Locate the cell with the specified text and output its (x, y) center coordinate. 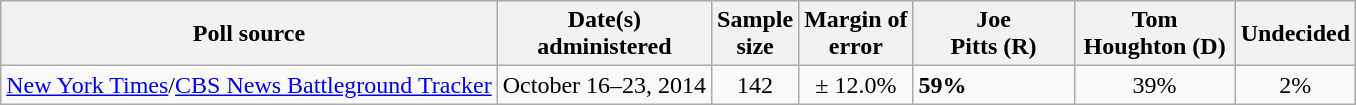
Margin oferror (856, 34)
2% (1295, 85)
JoePitts (R) (994, 34)
142 (756, 85)
Date(s)administered (604, 34)
59% (994, 85)
± 12.0% (856, 85)
New York Times/CBS News Battleground Tracker (249, 85)
October 16–23, 2014 (604, 85)
TomHoughton (D) (1154, 34)
Samplesize (756, 34)
Undecided (1295, 34)
39% (1154, 85)
Poll source (249, 34)
